Identify which cell holds the provided text, then report its [x, y] central coordinate. 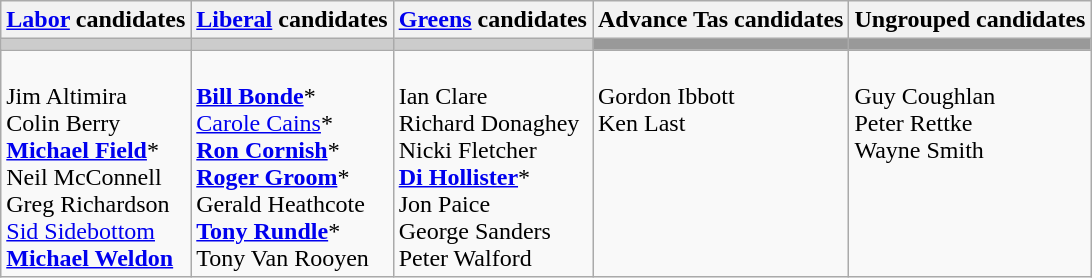
Guy Coughlan Peter Rettke Wayne Smith [970, 164]
Gordon Ibbott Ken Last [720, 164]
Ungrouped candidates [970, 20]
Labor candidates [96, 20]
Greens candidates [492, 20]
Jim Altimira Colin Berry Michael Field* Neil McConnell Greg Richardson Sid Sidebottom Michael Weldon [96, 164]
Bill Bonde* Carole Cains* Ron Cornish* Roger Groom* Gerald Heathcote Tony Rundle* Tony Van Rooyen [292, 164]
Liberal candidates [292, 20]
Ian Clare Richard Donaghey Nicki Fletcher Di Hollister* Jon Paice George Sanders Peter Walford [492, 164]
Advance Tas candidates [720, 20]
